Identify which cell holds the provided text, then report its (X, Y) central coordinate. 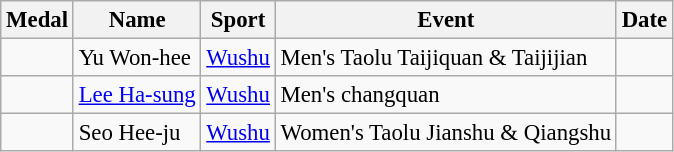
Men's Taolu Taijiquan & Taijijian (446, 58)
Event (446, 20)
Women's Taolu Jianshu & Qiangshu (446, 133)
Yu Won-hee (137, 58)
Lee Ha-sung (137, 95)
Date (644, 20)
Sport (238, 20)
Men's changquan (446, 95)
Name (137, 20)
Seo Hee-ju (137, 133)
Medal (38, 20)
